Return (X, Y) of the center of cell containing provided text 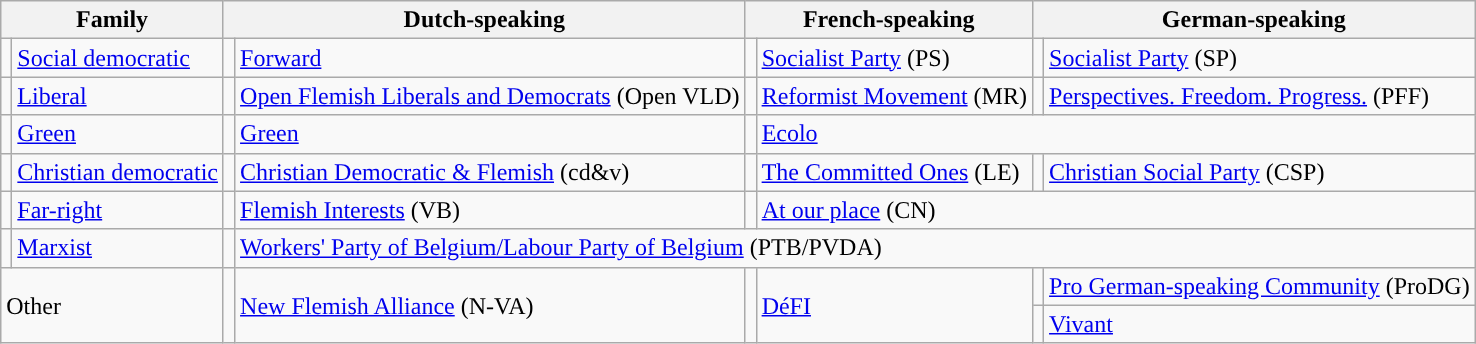
Forward (490, 58)
French-speaking (888, 20)
Flemish Interests (VB) (490, 210)
DéFI (894, 305)
New Flemish Alliance (N-VA) (490, 305)
The Committed Ones (LE) (894, 172)
Socialist Party (SP) (1260, 58)
Ecolo (1116, 134)
Liberal (118, 96)
Socialist Party (PS) (894, 58)
German-speaking (1254, 20)
At our place (CN) (1116, 210)
Dutch-speaking (484, 20)
Workers' Party of Belgium/Labour Party of Belgium (PTB/PVDA) (856, 248)
Far-right (118, 210)
Family (112, 20)
Christian Democratic & Flemish (cd&v) (490, 172)
Open Flemish Liberals and Democrats (Open VLD) (490, 96)
Pro German-speaking Community (ProDG) (1260, 286)
Other (112, 305)
Perspectives. Freedom. Progress. (PFF) (1260, 96)
Christian democratic (118, 172)
Social democratic (118, 58)
Vivant (1260, 324)
Christian Social Party (CSP) (1260, 172)
Reformist Movement (MR) (894, 96)
Marxist (118, 248)
